Return (x, y) of the center of cell containing provided text 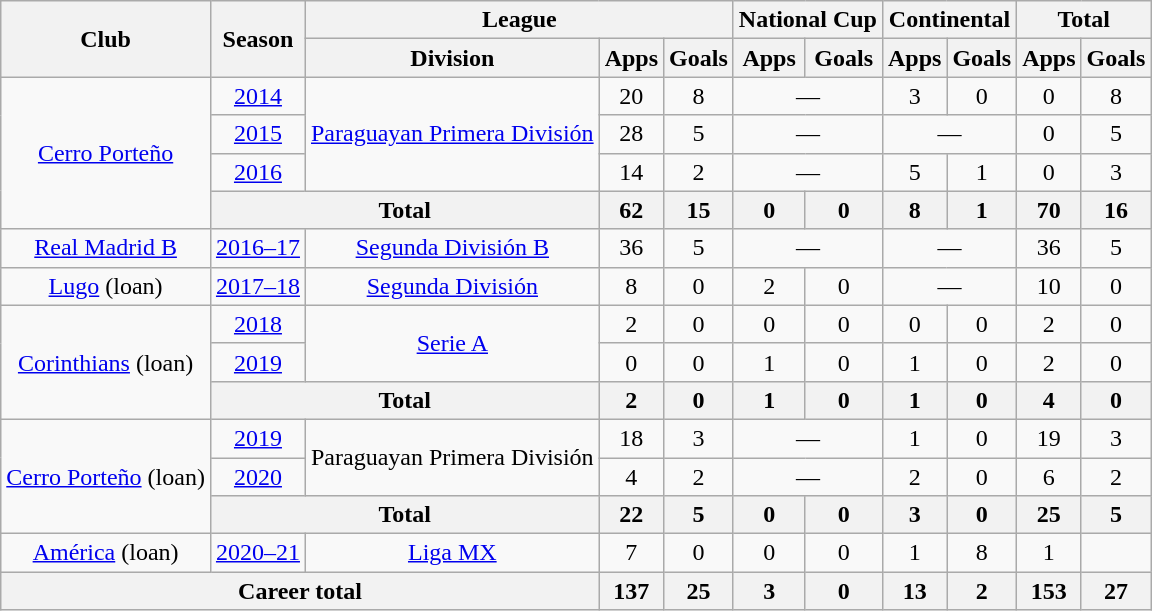
2020 (258, 477)
14 (631, 172)
Cerro Porteño (loan) (106, 476)
2020–21 (258, 553)
Continental (949, 20)
70 (1049, 210)
2016–17 (258, 248)
6 (1049, 477)
15 (699, 210)
18 (631, 438)
13 (914, 591)
2014 (258, 96)
National Cup (808, 20)
Liga MX (452, 553)
16 (1116, 210)
7 (631, 553)
62 (631, 210)
Segunda División B (452, 248)
League (519, 20)
2016 (258, 172)
153 (1049, 591)
20 (631, 96)
Career total (300, 591)
Corinthians (loan) (106, 362)
10 (1049, 286)
América (loan) (106, 553)
Division (452, 58)
Serie A (452, 343)
137 (631, 591)
Club (106, 39)
Segunda División (452, 286)
22 (631, 515)
2017–18 (258, 286)
Cerro Porteño (106, 153)
Lugo (loan) (106, 286)
2015 (258, 134)
Real Madrid B (106, 248)
2018 (258, 324)
28 (631, 134)
27 (1116, 591)
19 (1049, 438)
Season (258, 39)
